Pinpoint the cell where the given text exists, returning its (x, y) midpoint coordinate. 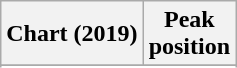
Chart (2019) (72, 34)
Peakposition (189, 34)
